Identify which cell holds the provided text, then report its (X, Y) central coordinate. 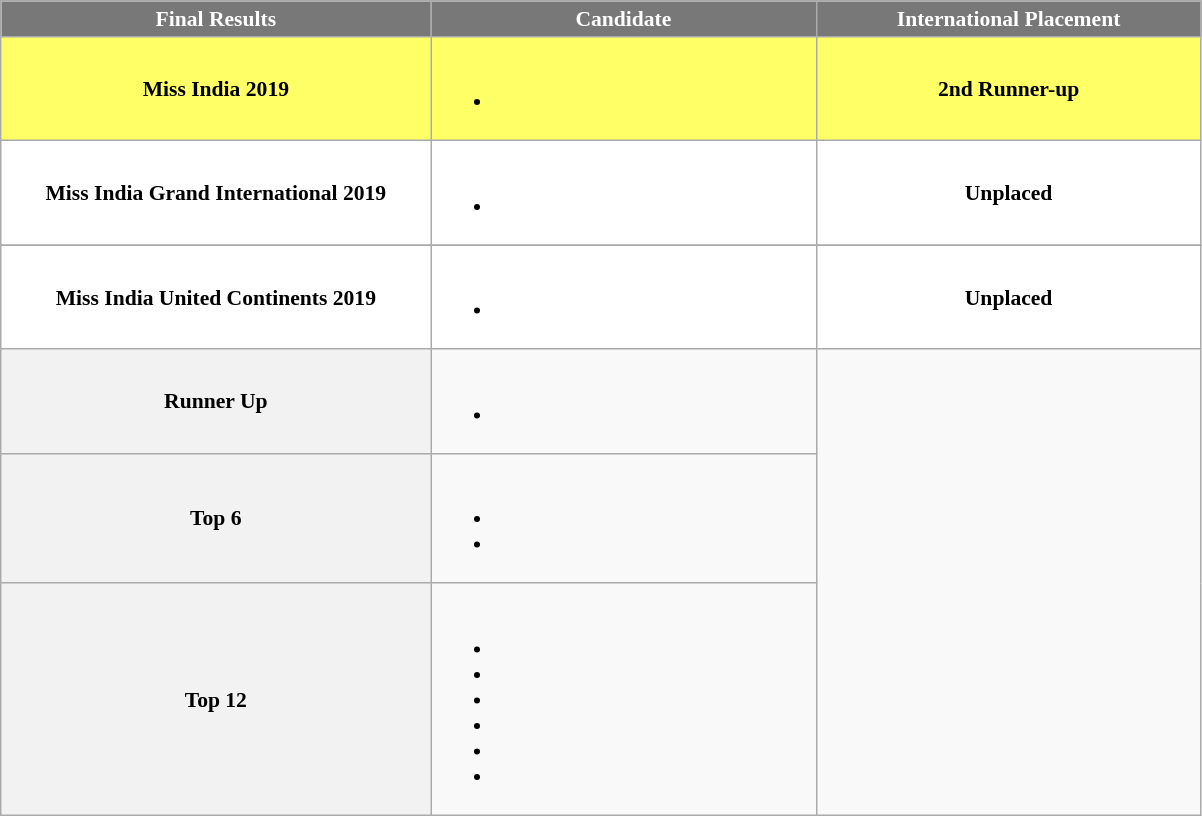
Miss India Grand International 2019 (216, 193)
Miss India United Continents 2019 (216, 297)
Final Results (216, 19)
Top 12 (216, 700)
Candidate (624, 19)
Runner Up (216, 402)
International Placement (1008, 19)
Miss India 2019 (216, 89)
2nd Runner-up (1008, 89)
Top 6 (216, 519)
